Identify which cell holds the provided text, then report its (X, Y) central coordinate. 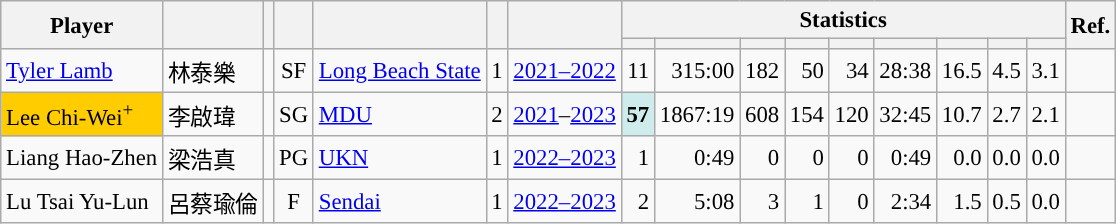
F (294, 202)
UKN (400, 158)
Liang Hao-Zhen (82, 158)
28:38 (906, 71)
2021–2023 (564, 115)
315:00 (696, 71)
3 (762, 202)
呂蔡瑜倫 (214, 202)
57 (638, 115)
Lee Chi-Wei+ (82, 115)
608 (762, 115)
11 (638, 71)
PG (294, 158)
林泰樂 (214, 71)
Tyler Lamb (82, 71)
34 (852, 71)
182 (762, 71)
Statistics (843, 20)
16.5 (962, 71)
Lu Tsai Yu-Lun (82, 202)
2.1 (1046, 115)
SF (294, 71)
1867:19 (696, 115)
4.5 (1006, 71)
Ref. (1090, 25)
SG (294, 115)
10.7 (962, 115)
154 (808, 115)
MDU (400, 115)
梁浩真 (214, 158)
50 (808, 71)
5:08 (696, 202)
3.1 (1046, 71)
1.5 (962, 202)
0.5 (1006, 202)
Player (82, 25)
Sendai (400, 202)
李啟瑋 (214, 115)
2:34 (906, 202)
120 (852, 115)
Long Beach State (400, 71)
2021–2022 (564, 71)
2.7 (1006, 115)
32:45 (906, 115)
